Search for the cell housing the specified text and yield its (x, y) center coordinate. 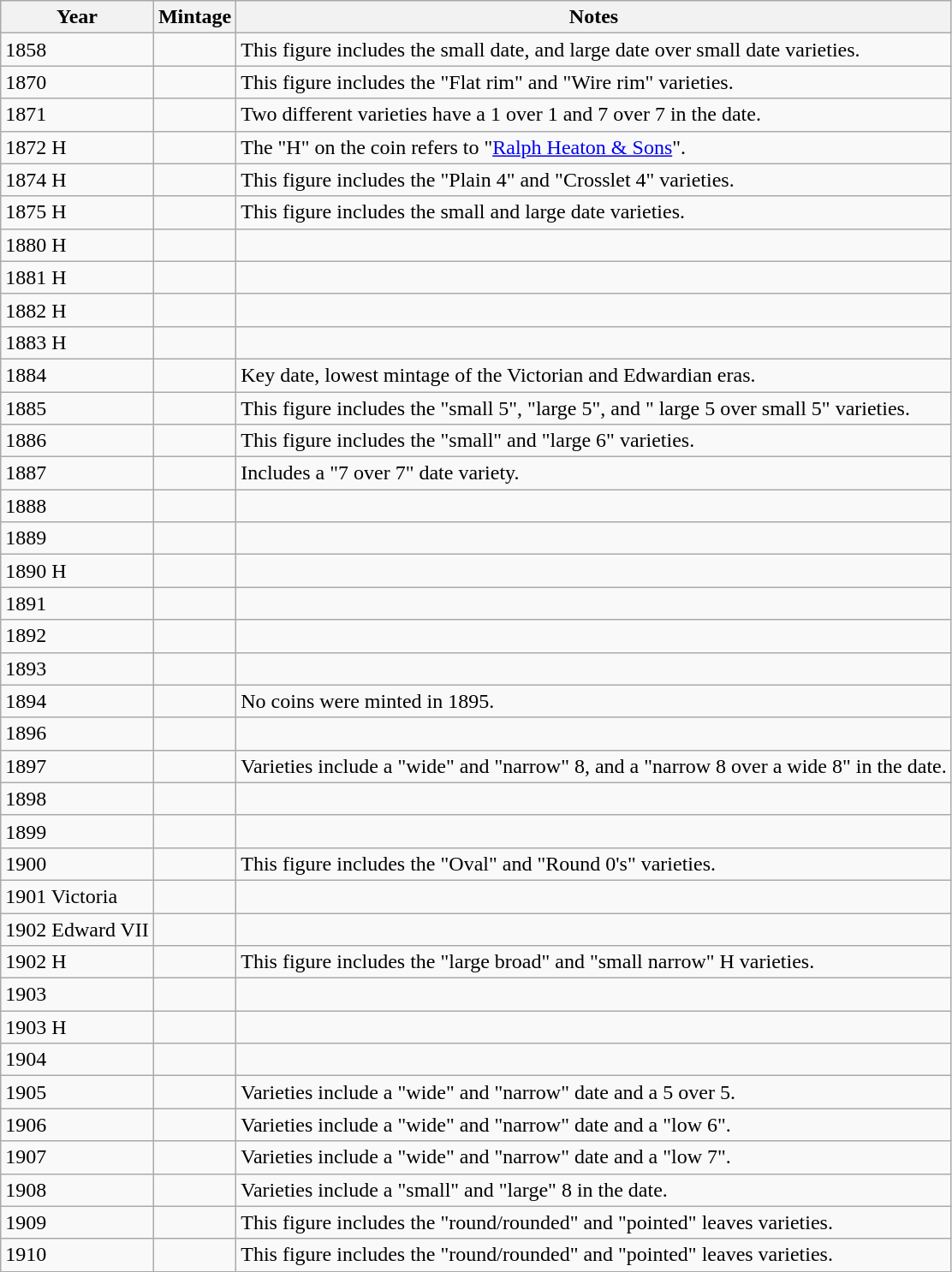
1896 (77, 734)
1889 (77, 538)
1885 (77, 408)
1898 (77, 799)
This figure includes the "Plain 4" and "Crosslet 4" varieties. (594, 180)
1910 (77, 1255)
1881 H (77, 277)
Varieties include a "wide" and "narrow" date and a "low 6". (594, 1125)
1901 Victoria (77, 896)
1907 (77, 1157)
Year (77, 17)
1871 (77, 115)
1858 (77, 50)
This figure includes the "small 5", "large 5", and " large 5 over small 5" varieties. (594, 408)
This figure includes the "small" and "large 6" varieties. (594, 441)
1903 H (77, 1027)
Varieties include a "small" and "large" 8 in the date. (594, 1190)
1884 (77, 375)
1899 (77, 831)
1887 (77, 473)
Two different varieties have a 1 over 1 and 7 over 7 in the date. (594, 115)
Mintage (194, 17)
1872 H (77, 147)
1888 (77, 506)
No coins were minted in 1895. (594, 701)
1902 Edward VII (77, 929)
1875 H (77, 212)
This figure includes the "large broad" and "small narrow" H varieties. (594, 962)
Key date, lowest mintage of the Victorian and Edwardian eras. (594, 375)
1886 (77, 441)
1882 H (77, 310)
This figure includes the small date, and large date over small date varieties. (594, 50)
1905 (77, 1092)
The "H" on the coin refers to "Ralph Heaton & Sons". (594, 147)
1883 H (77, 342)
1909 (77, 1222)
1903 (77, 995)
Varieties include a "wide" and "narrow" date and a 5 over 5. (594, 1092)
1893 (77, 669)
1870 (77, 82)
1880 H (77, 245)
1900 (77, 864)
This figure includes the "Flat rim" and "Wire rim" varieties. (594, 82)
1891 (77, 603)
1890 H (77, 571)
Varieties include a "wide" and "narrow" date and a "low 7". (594, 1157)
Varieties include a "wide" and "narrow" 8, and a "narrow 8 over a wide 8" in the date. (594, 766)
1908 (77, 1190)
1897 (77, 766)
This figure includes the small and large date varieties. (594, 212)
This figure includes the "Oval" and "Round 0's" varieties. (594, 864)
1904 (77, 1060)
1902 H (77, 962)
1874 H (77, 180)
Notes (594, 17)
1906 (77, 1125)
Includes a "7 over 7" date variety. (594, 473)
1892 (77, 636)
1894 (77, 701)
